Determine the [x, y] coordinate at the center of the cell enclosing the given text.  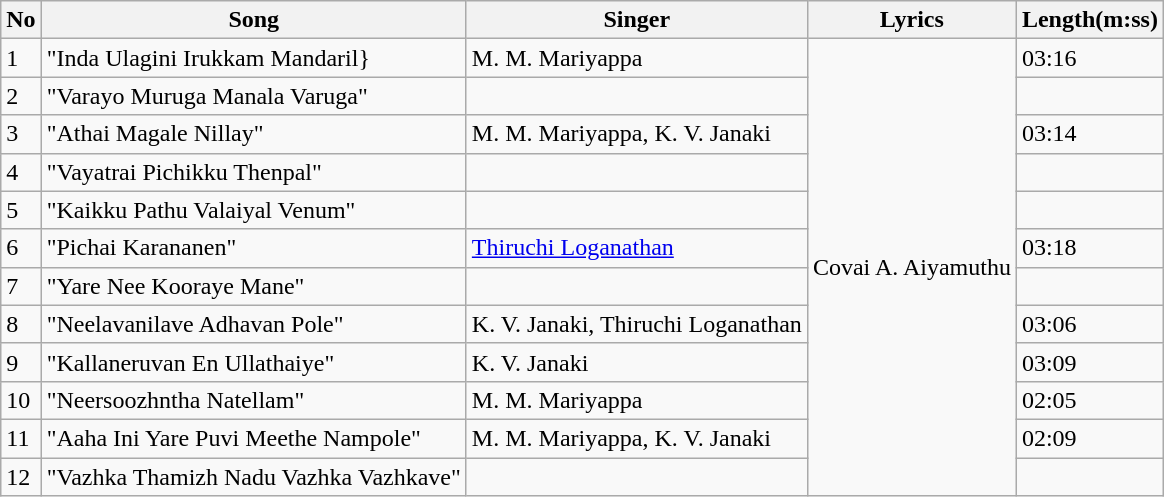
"Vayatrai Pichikku Thenpal" [254, 172]
12 [21, 477]
"Athai Magale Nillay" [254, 134]
10 [21, 400]
Lyrics [912, 20]
03:16 [1090, 58]
03:06 [1090, 324]
"Vazhka Thamizh Nadu Vazhka Vazhkave" [254, 477]
6 [21, 248]
"Pichai Karananen" [254, 248]
Song [254, 20]
"Kaikku Pathu Valaiyal Venum" [254, 210]
02:05 [1090, 400]
No [21, 20]
3 [21, 134]
4 [21, 172]
1 [21, 58]
Singer [636, 20]
8 [21, 324]
11 [21, 438]
"Aaha Ini Yare Puvi Meethe Nampole" [254, 438]
Length(m:ss) [1090, 20]
"Varayo Muruga Manala Varuga" [254, 96]
2 [21, 96]
K. V. Janaki, Thiruchi Loganathan [636, 324]
K. V. Janaki [636, 362]
"Inda Ulagini Irukkam Mandaril} [254, 58]
03:18 [1090, 248]
Thiruchi Loganathan [636, 248]
5 [21, 210]
7 [21, 286]
"Neersoozhntha Natellam" [254, 400]
03:09 [1090, 362]
03:14 [1090, 134]
"Yare Nee Kooraye Mane" [254, 286]
9 [21, 362]
02:09 [1090, 438]
"Neelavanilave Adhavan Pole" [254, 324]
Covai A. Aiyamuthu [912, 268]
"Kallaneruvan En Ullathaiye" [254, 362]
